Find where the given text appears and provide that cell's center as [X, Y] coordinate. 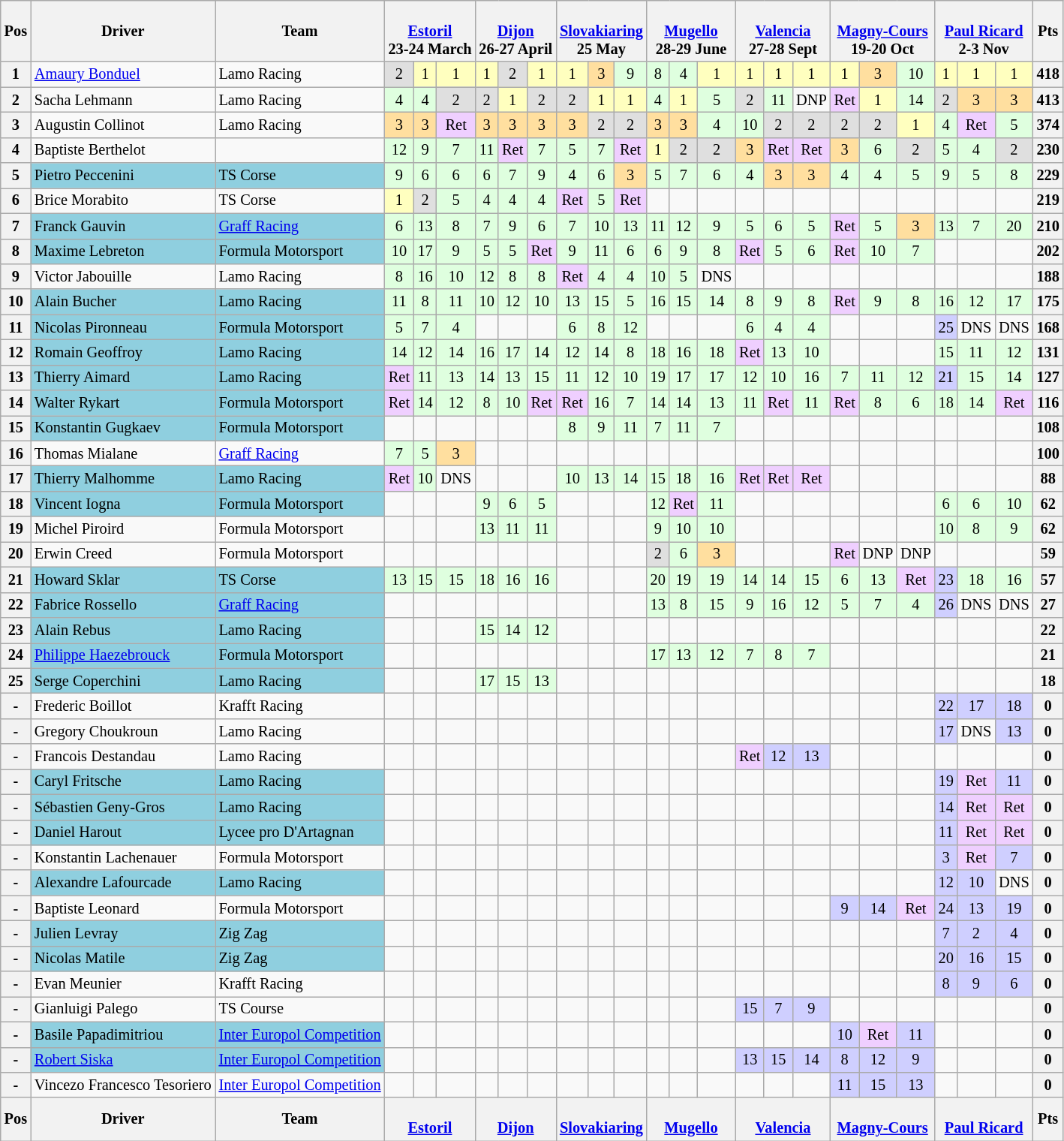
Estoril23-24 March [431, 31]
Walter Rykart [123, 403]
Slovakiaring25 May [602, 31]
Franck Gauvin [123, 226]
Amaury Bonduel [123, 74]
Magny-Cours19-20 Oct [882, 31]
Konstantin Gugkaev [123, 428]
Vincezo Francesco Tesoriero [123, 1085]
Magny-Cours [882, 1119]
Vincent Iogna [123, 504]
Baptiste Leonard [123, 908]
Romain Geoffroy [123, 352]
Philippe Haezebrouck [123, 655]
Caryl Fritsche [123, 781]
Fabrice Rossello [123, 605]
175 [1048, 302]
Paul Ricard [984, 1119]
Gregory Choukroun [123, 731]
Sacha Lehmann [123, 100]
Baptiste Berthelot [123, 150]
413 [1048, 100]
219 [1048, 200]
Paul Ricard2-3 Nov [984, 31]
Francois Destandau [123, 757]
188 [1048, 276]
Basile Papadimitriou [123, 1034]
Brice Morabito [123, 200]
127 [1048, 378]
Pietro Peccenini [123, 176]
229 [1048, 176]
Dijon [515, 1119]
88 [1048, 478]
100 [1048, 453]
Alain Bucher [123, 302]
Gianluigi Palego [123, 1009]
374 [1048, 125]
Augustin Collinot [123, 125]
Serge Coperchini [123, 681]
108 [1048, 428]
Mugello [691, 1119]
Sébastien Geny-Gros [123, 807]
Evan Meunier [123, 984]
Michel Piroird [123, 529]
Lycee pro D'Artagnan [300, 832]
230 [1048, 150]
Estoril [431, 1119]
210 [1048, 226]
Victor Jabouille [123, 276]
Erwin Creed [123, 554]
168 [1048, 327]
Thierry Aimard [123, 378]
Mugello28-29 June [691, 31]
26 [946, 605]
131 [1048, 352]
Thomas Mialane [123, 453]
Slovakiaring [602, 1119]
116 [1048, 403]
27 [1048, 605]
59 [1048, 554]
Julien Levray [123, 933]
Robert Siska [123, 1060]
Frederic Boillot [123, 706]
TS Course [300, 1009]
418 [1048, 74]
57 [1048, 580]
Konstantin Lachenauer [123, 857]
Maxime Lebreton [123, 251]
Alexandre Lafourcade [123, 883]
Daniel Harout [123, 832]
202 [1048, 251]
Nicolas Matile [123, 959]
Valencia [783, 1119]
Valencia27-28 Sept [783, 31]
Nicolas Pironneau [123, 327]
Thierry Malhomme [123, 478]
Howard Sklar [123, 580]
Dijon26-27 April [515, 31]
Alain Rebus [123, 630]
